Scan for the cell matching the given text and deliver its (X, Y) coordinate at center. 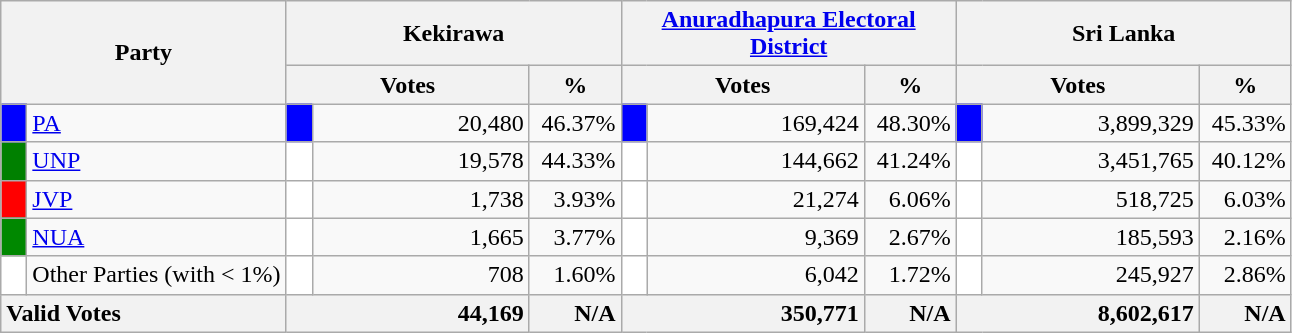
Other Parties (with < 1%) (156, 275)
Sri Lanka (1124, 34)
44,169 (408, 313)
41.24% (910, 161)
3.77% (575, 237)
2.16% (1245, 237)
6,042 (756, 275)
1.60% (575, 275)
20,480 (420, 123)
1,738 (420, 199)
Party (144, 52)
21,274 (756, 199)
UNP (156, 161)
6.06% (910, 199)
19,578 (420, 161)
8,602,617 (1078, 313)
169,424 (756, 123)
708 (420, 275)
3,899,329 (1090, 123)
3,451,765 (1090, 161)
JVP (156, 199)
Anuradhapura Electoral District (788, 34)
6.03% (1245, 199)
2.67% (910, 237)
NUA (156, 237)
40.12% (1245, 161)
245,927 (1090, 275)
44.33% (575, 161)
3.93% (575, 199)
PA (156, 123)
350,771 (742, 313)
45.33% (1245, 123)
48.30% (910, 123)
144,662 (756, 161)
46.37% (575, 123)
Kekirawa (454, 34)
Valid Votes (144, 313)
1,665 (420, 237)
2.86% (1245, 275)
518,725 (1090, 199)
1.72% (910, 275)
9,369 (756, 237)
185,593 (1090, 237)
